Identify which cell holds the provided text, then report its (X, Y) central coordinate. 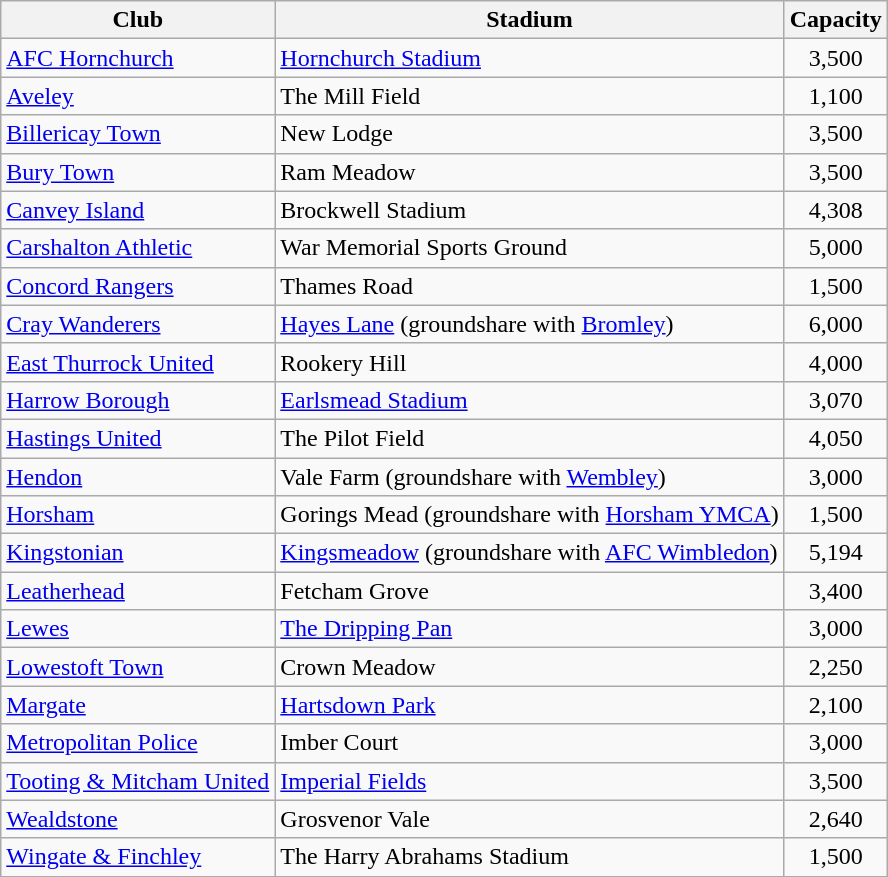
3,400 (836, 591)
3,070 (836, 400)
The Mill Field (530, 96)
4,000 (836, 362)
2,250 (836, 667)
Leatherhead (138, 591)
Aveley (138, 96)
4,050 (836, 438)
Hartsdown Park (530, 705)
The Harry Abrahams Stadium (530, 857)
Kingsmeadow (groundshare with AFC Wimbledon) (530, 553)
Kingstonian (138, 553)
Concord Rangers (138, 286)
Ram Meadow (530, 172)
Wingate & Finchley (138, 857)
6,000 (836, 324)
Imperial Fields (530, 781)
The Dripping Pan (530, 629)
East Thurrock United (138, 362)
1,100 (836, 96)
New Lodge (530, 134)
Canvey Island (138, 210)
Crown Meadow (530, 667)
Hornchurch Stadium (530, 58)
Rookery Hill (530, 362)
AFC Hornchurch (138, 58)
Carshalton Athletic (138, 248)
5,194 (836, 553)
Club (138, 20)
Gorings Mead (groundshare with Horsham YMCA) (530, 515)
Hastings United (138, 438)
2,640 (836, 819)
Stadium (530, 20)
Bury Town (138, 172)
2,100 (836, 705)
4,308 (836, 210)
Margate (138, 705)
Horsham (138, 515)
Grosvenor Vale (530, 819)
Thames Road (530, 286)
Harrow Borough (138, 400)
Fetcham Grove (530, 591)
Capacity (836, 20)
Tooting & Mitcham United (138, 781)
Lewes (138, 629)
Lowestoft Town (138, 667)
Billericay Town (138, 134)
Earlsmead Stadium (530, 400)
Hayes Lane (groundshare with Bromley) (530, 324)
War Memorial Sports Ground (530, 248)
Hendon (138, 477)
Cray Wanderers (138, 324)
5,000 (836, 248)
The Pilot Field (530, 438)
Brockwell Stadium (530, 210)
Wealdstone (138, 819)
Imber Court (530, 743)
Vale Farm (groundshare with Wembley) (530, 477)
Metropolitan Police (138, 743)
